Return the [X, Y] coordinate for the center point of the cell that contains the specified text.  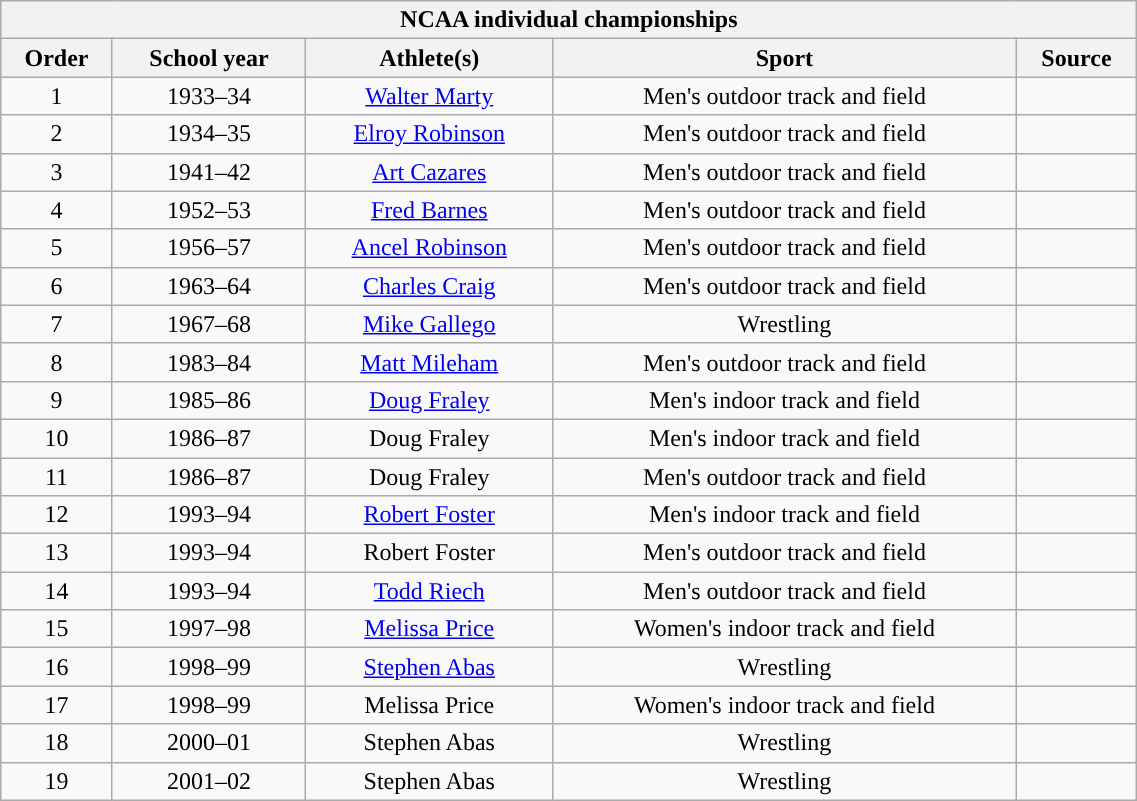
5 [56, 248]
Sport [784, 58]
Source [1076, 58]
Ancel Robinson [430, 248]
19 [56, 781]
1985–86 [209, 400]
1983–84 [209, 362]
1934–35 [209, 134]
2000–01 [209, 743]
1997–98 [209, 629]
School year [209, 58]
9 [56, 400]
8 [56, 362]
16 [56, 667]
2001–02 [209, 781]
14 [56, 591]
Mike Gallego [430, 324]
10 [56, 438]
Charles Craig [430, 286]
1941–42 [209, 172]
1963–64 [209, 286]
1967–68 [209, 324]
NCAA individual championships [569, 20]
1956–57 [209, 248]
2 [56, 134]
Walter Marty [430, 96]
4 [56, 210]
Matt Mileham [430, 362]
Art Cazares [430, 172]
12 [56, 515]
Order [56, 58]
15 [56, 629]
18 [56, 743]
3 [56, 172]
13 [56, 553]
11 [56, 477]
1933–34 [209, 96]
1 [56, 96]
7 [56, 324]
17 [56, 705]
Elroy Robinson [430, 134]
1952–53 [209, 210]
6 [56, 286]
Athlete(s) [430, 58]
Todd Riech [430, 591]
Fred Barnes [430, 210]
